Extract the (X, Y) coordinate from the center of the cell holding the provided text.  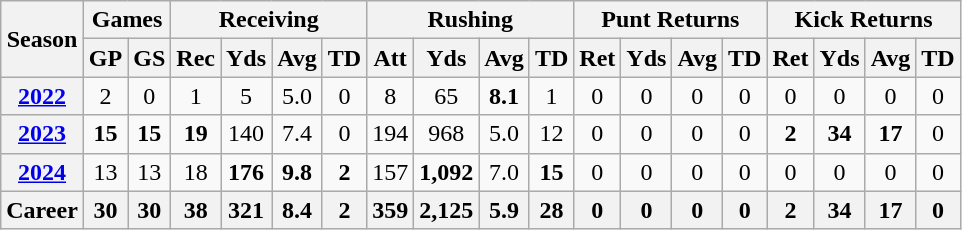
Kick Returns (864, 20)
GP (105, 58)
194 (390, 134)
2024 (42, 172)
19 (196, 134)
8.4 (298, 210)
7.4 (298, 134)
Career (42, 210)
5.9 (504, 210)
8 (390, 96)
321 (246, 210)
18 (196, 172)
176 (246, 172)
28 (551, 210)
Receiving (269, 20)
Rec (196, 58)
Games (126, 20)
1,092 (446, 172)
9.8 (298, 172)
5 (246, 96)
968 (446, 134)
Rushing (470, 20)
140 (246, 134)
Season (42, 39)
8.1 (504, 96)
359 (390, 210)
Att (390, 58)
2022 (42, 96)
Punt Returns (670, 20)
7.0 (504, 172)
65 (446, 96)
2,125 (446, 210)
38 (196, 210)
GS (150, 58)
12 (551, 134)
2023 (42, 134)
157 (390, 172)
